Locate the cell with the specified text and output its (x, y) center coordinate. 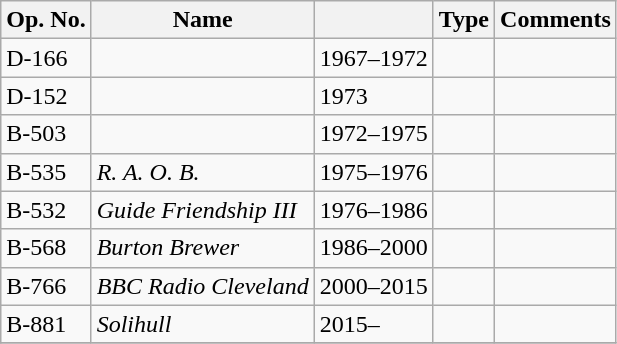
1986–2000 (374, 248)
Op. No. (46, 20)
1975–1976 (374, 172)
1967–1972 (374, 58)
B-532 (46, 210)
B-881 (46, 324)
B-535 (46, 172)
Solihull (202, 324)
BBC Radio Cleveland (202, 286)
B-568 (46, 248)
1976–1986 (374, 210)
1972–1975 (374, 134)
1973 (374, 96)
2015– (374, 324)
Name (202, 20)
Burton Brewer (202, 248)
2000–2015 (374, 286)
Guide Friendship III (202, 210)
Type (464, 20)
D-166 (46, 58)
R. A. O. B. (202, 172)
B-766 (46, 286)
D-152 (46, 96)
B-503 (46, 134)
Comments (556, 20)
